Locate the cell with the specified text and output its [x, y] center coordinate. 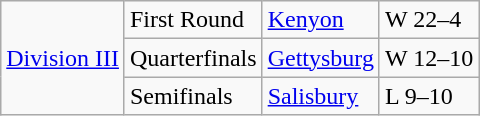
W 12–10 [428, 58]
Division III [63, 58]
Salisbury [320, 96]
W 22–4 [428, 20]
Quarterfinals [193, 58]
First Round [193, 20]
L 9–10 [428, 96]
Semifinals [193, 96]
Gettysburg [320, 58]
Kenyon [320, 20]
